Extract the [X, Y] coordinate from the center of the cell holding the provided text.  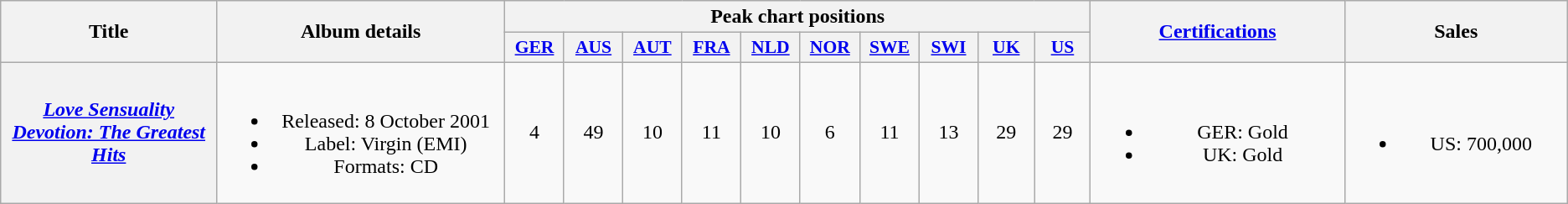
49 [593, 133]
AUT [653, 48]
NOR [829, 48]
Peak chart positions [797, 17]
6 [829, 133]
UK [1006, 48]
US: 700,000 [1456, 133]
4 [534, 133]
GER: GoldUK: Gold [1218, 133]
FRA [711, 48]
Title [109, 32]
Released: 8 October 2001Label: Virgin (EMI)Formats: CD [361, 133]
Certifications [1218, 32]
NLD [771, 48]
Album details [361, 32]
SWI [949, 48]
US [1062, 48]
SWE [890, 48]
GER [534, 48]
Sales [1456, 32]
13 [949, 133]
AUS [593, 48]
Love Sensuality Devotion: The Greatest Hits [109, 133]
